Output the [X, Y] coordinate of the center of the cell containing the given text.  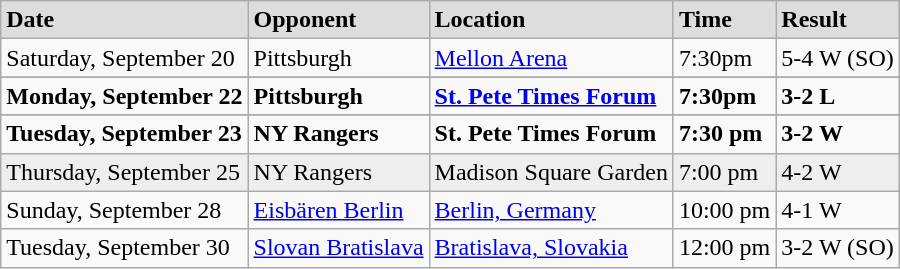
Opponent [338, 20]
12:00 pm [724, 248]
7:00 pm [724, 172]
10:00 pm [724, 210]
Monday, September 22 [124, 96]
Thursday, September 25 [124, 172]
Saturday, September 20 [124, 58]
Mellon Arena [551, 58]
Tuesday, September 23 [124, 134]
3-2 W [838, 134]
Berlin, Germany [551, 210]
4-1 W [838, 210]
Madison Square Garden [551, 172]
Slovan Bratislava [338, 248]
Sunday, September 28 [124, 210]
3-2 L [838, 96]
4-2 W [838, 172]
3-2 W (SO) [838, 248]
Bratislava, Slovakia [551, 248]
Location [551, 20]
7:30 pm [724, 134]
Date [124, 20]
5-4 W (SO) [838, 58]
Result [838, 20]
Tuesday, September 30 [124, 248]
Time [724, 20]
Eisbären Berlin [338, 210]
